From the cell containing the given text, extract its center point as (x, y) coordinate. 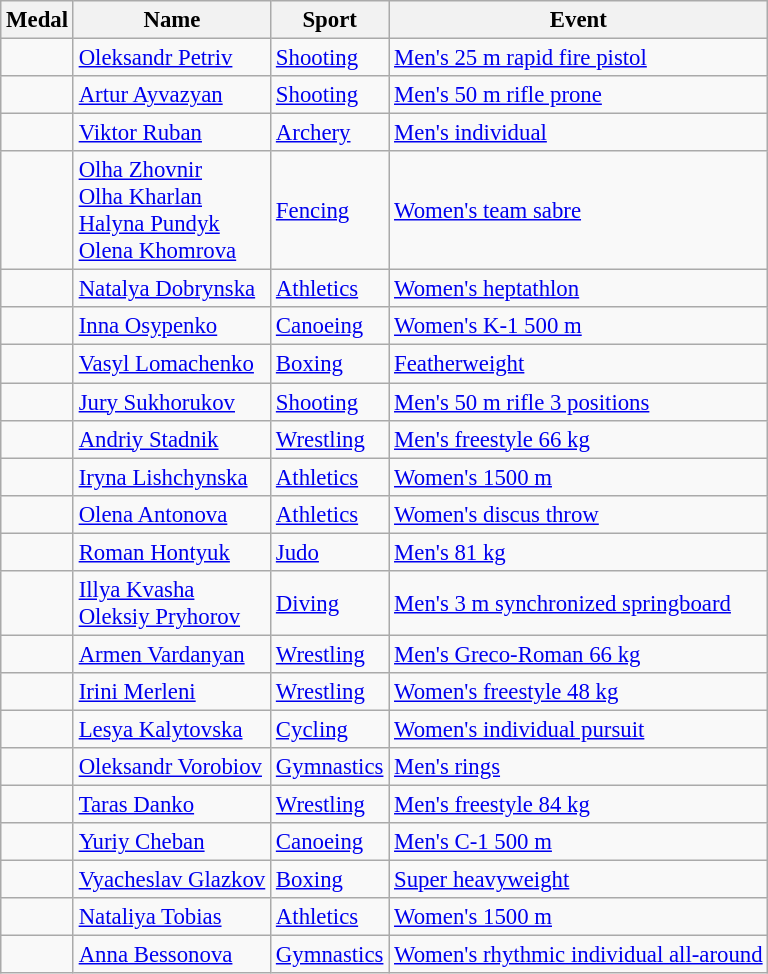
Artur Ayvazyan (172, 95)
Men's rings (578, 767)
Women's individual pursuit (578, 729)
Super heavyweight (578, 880)
Name (172, 20)
Viktor Ruban (172, 133)
Men's 50 m rifle prone (578, 95)
Medal (38, 20)
Judo (330, 552)
Men's 25 m rapid fire pistol (578, 58)
Natalya Dobrynska (172, 289)
Jury Sukhorukov (172, 402)
Women's heptathlon (578, 289)
Fencing (330, 210)
Men's freestyle 66 kg (578, 439)
Iryna Lishchynska (172, 477)
Lesya Kalytovska (172, 729)
Andriy Stadnik (172, 439)
Diving (330, 604)
Men's 50 m rifle 3 positions (578, 402)
Women's discus throw (578, 514)
Oleksandr Vorobiov (172, 767)
Women's freestyle 48 kg (578, 692)
Women's team sabre (578, 210)
Illya Kvasha Oleksiy Pryhorov (172, 604)
Men's Greco-Roman 66 kg (578, 654)
Archery (330, 133)
Women's K-1 500 m (578, 327)
Armen Vardanyan (172, 654)
Olena Antonova (172, 514)
Oleksandr Petriv (172, 58)
Inna Osypenko (172, 327)
Sport (330, 20)
Men's 81 kg (578, 552)
Nataliya Tobias (172, 917)
Men's C-1 500 m (578, 842)
Yuriy Cheban (172, 842)
Vasyl Lomachenko (172, 364)
Event (578, 20)
Men's freestyle 84 kg (578, 805)
Men's 3 m synchronized springboard (578, 604)
Cycling (330, 729)
Anna Bessonova (172, 955)
Men's individual (578, 133)
Vyacheslav Glazkov (172, 880)
Olha ZhovnirOlha KharlanHalyna PundykOlena Khomrova (172, 210)
Taras Danko (172, 805)
Irini Merleni (172, 692)
Featherweight (578, 364)
Roman Hontyuk (172, 552)
Women's rhythmic individual all-around (578, 955)
